Determine the [x, y] coordinate at the center of the cell enclosing the given text.  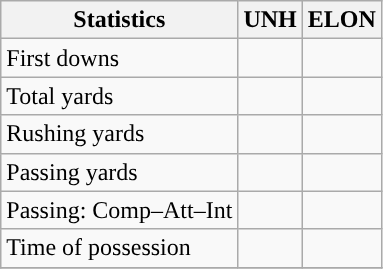
Passing: Comp–Att–Int [120, 210]
ELON [342, 20]
First downs [120, 58]
Statistics [120, 20]
Time of possession [120, 248]
Rushing yards [120, 134]
Total yards [120, 96]
Passing yards [120, 172]
UNH [270, 20]
